Provide the (x, y) coordinate of the cell's center where the given text is located.  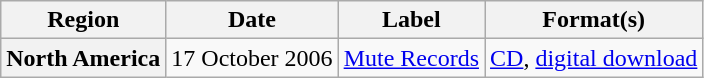
Region (84, 20)
17 October 2006 (252, 58)
North America (84, 58)
CD, digital download (593, 58)
Mute Records (411, 58)
Date (252, 20)
Format(s) (593, 20)
Label (411, 20)
